Extract the [x, y] coordinate from the center of the cell holding the provided text.  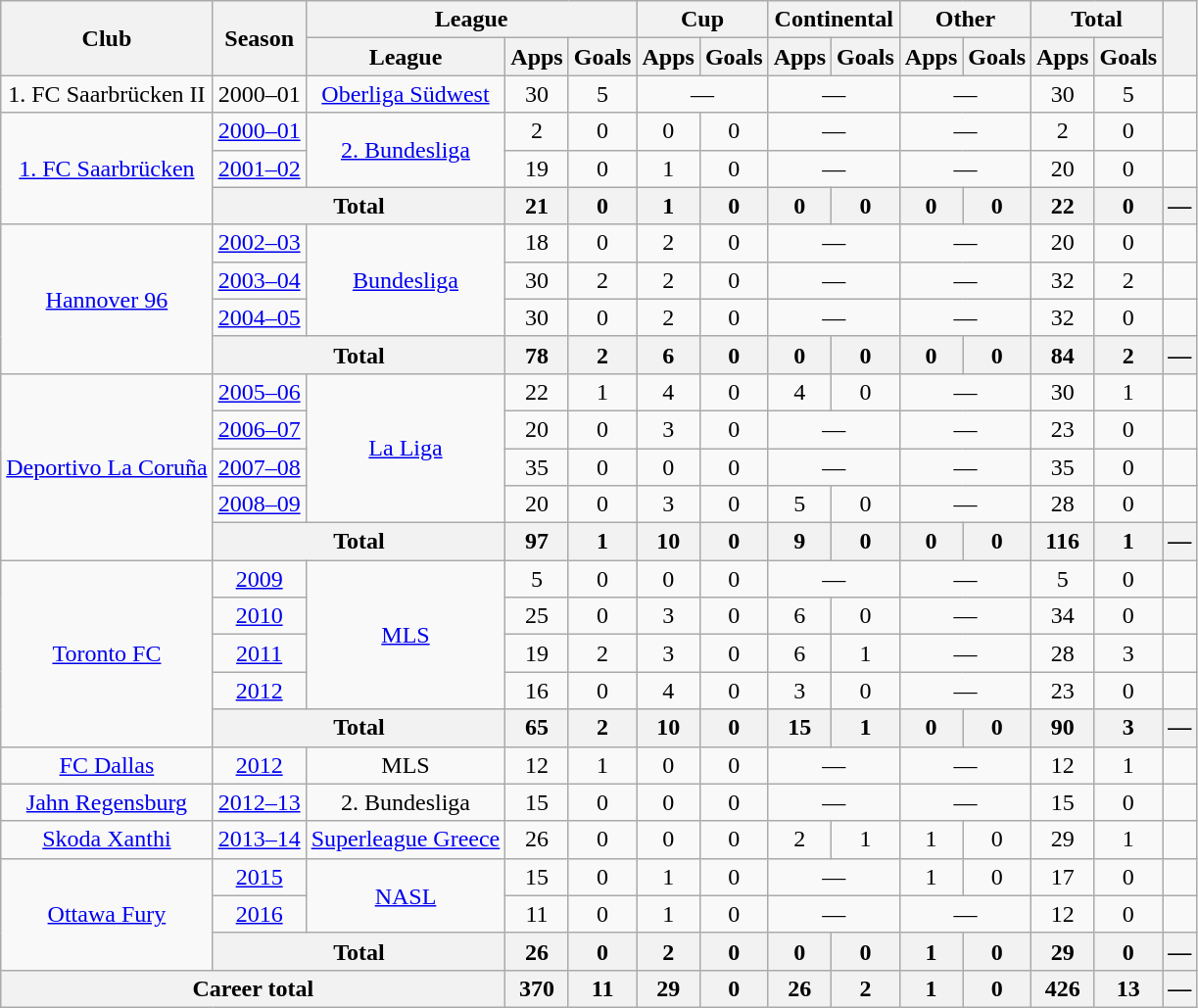
2015 [259, 877]
2009 [259, 579]
2007–08 [259, 467]
Deportivo La Coruña [107, 466]
FC Dallas [107, 765]
2016 [259, 914]
Club [107, 38]
Season [259, 38]
16 [537, 691]
2003–04 [259, 280]
21 [537, 206]
370 [537, 988]
Bundesliga [406, 280]
17 [1063, 877]
Hannover 96 [107, 299]
78 [537, 355]
Ottawa Fury [107, 914]
1. FC Saarbrücken II [107, 94]
90 [1063, 728]
13 [1128, 988]
34 [1063, 616]
97 [537, 542]
Career total [253, 988]
65 [537, 728]
1. FC Saarbrücken [107, 168]
2004–05 [259, 317]
Other [965, 20]
2002–03 [259, 243]
2011 [259, 653]
La Liga [406, 448]
84 [1063, 355]
2013–14 [259, 840]
2006–07 [259, 429]
Oberliga Südwest [406, 94]
Cup [702, 20]
Superleague Greece [406, 840]
2008–09 [259, 504]
2005–06 [259, 392]
2010 [259, 616]
Continental [834, 20]
25 [537, 616]
2001–02 [259, 168]
Toronto FC [107, 653]
9 [799, 542]
18 [537, 243]
Jahn Regensburg [107, 802]
Skoda Xanthi [107, 840]
116 [1063, 542]
2012–13 [259, 802]
426 [1063, 988]
NASL [406, 895]
